Output the (x, y) coordinate of the center of the cell containing the given text.  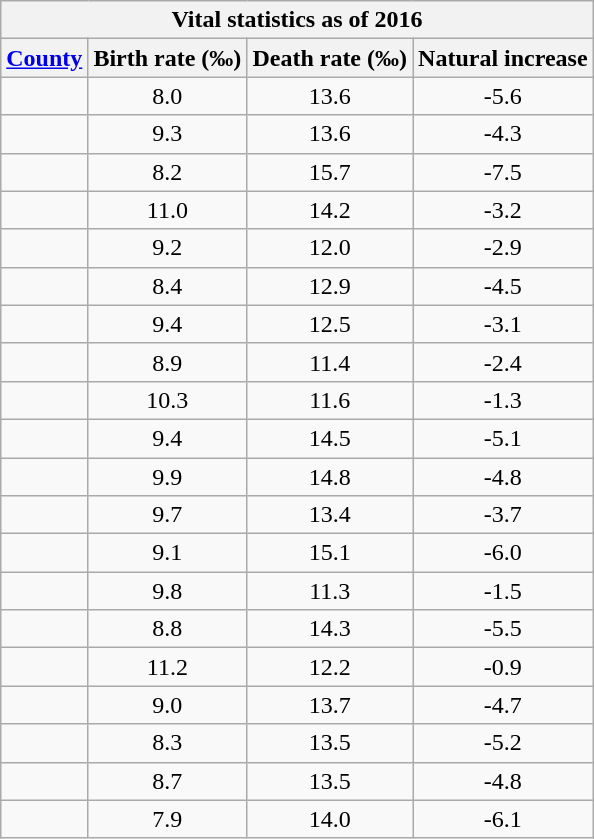
14.8 (330, 477)
-5.5 (504, 629)
Birth rate (‰) (168, 58)
9.1 (168, 553)
14.0 (330, 819)
12.5 (330, 324)
-4.3 (504, 134)
-1.5 (504, 591)
15.1 (330, 553)
8.3 (168, 743)
9.2 (168, 248)
-6.0 (504, 553)
-2.9 (504, 248)
11.3 (330, 591)
9.7 (168, 515)
14.3 (330, 629)
Death rate (‰) (330, 58)
-5.6 (504, 96)
10.3 (168, 400)
-7.5 (504, 172)
-4.7 (504, 705)
County (44, 58)
9.0 (168, 705)
8.4 (168, 286)
-5.2 (504, 743)
11.6 (330, 400)
-3.7 (504, 515)
-3.2 (504, 210)
15.7 (330, 172)
8.7 (168, 781)
8.2 (168, 172)
12.9 (330, 286)
-0.9 (504, 667)
9.8 (168, 591)
12.0 (330, 248)
11.0 (168, 210)
-4.5 (504, 286)
12.2 (330, 667)
9.9 (168, 477)
-2.4 (504, 362)
-1.3 (504, 400)
-3.1 (504, 324)
Natural increase (504, 58)
8.8 (168, 629)
13.7 (330, 705)
7.9 (168, 819)
11.4 (330, 362)
8.9 (168, 362)
14.2 (330, 210)
14.5 (330, 438)
-6.1 (504, 819)
-5.1 (504, 438)
11.2 (168, 667)
9.3 (168, 134)
13.4 (330, 515)
8.0 (168, 96)
Vital statistics as of 2016 (297, 20)
